Return the (x, y) coordinate for the center point of the cell that contains the specified text.  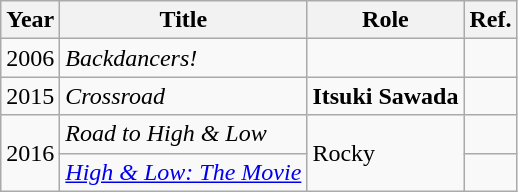
Rocky (386, 153)
2006 (30, 58)
Itsuki Sawada (386, 96)
2015 (30, 96)
2016 (30, 153)
High & Low: The Movie (184, 172)
Year (30, 20)
Role (386, 20)
Backdancers! (184, 58)
Road to High & Low (184, 134)
Title (184, 20)
Ref. (490, 20)
Crossroad (184, 96)
